Output the (x, y) coordinate of the center of the cell containing the given text.  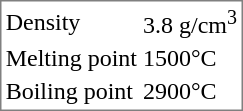
Boiling point (71, 92)
Melting point (71, 59)
2900°C (190, 92)
1500°C (190, 59)
Density (71, 22)
3.8 g/cm3 (190, 22)
